Return the (X, Y) coordinate for the center point of the cell that contains the specified text.  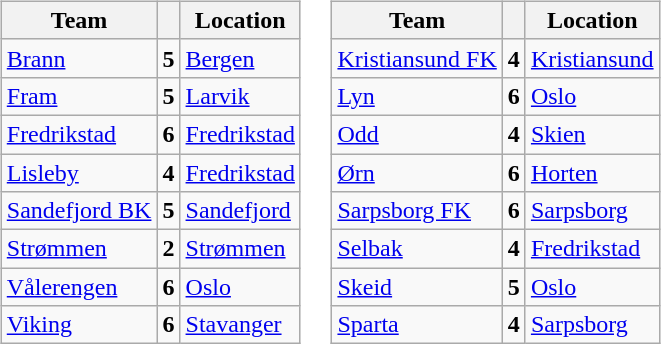
Lisleby (79, 173)
Horten (592, 173)
Kristiansund FK (417, 58)
Sandefjord BK (79, 211)
Lyn (417, 96)
Skeid (417, 287)
Selbak (417, 249)
Odd (417, 134)
Ørn (417, 173)
Vålerengen (79, 287)
Skien (592, 134)
Viking (79, 325)
Bergen (240, 58)
Larvik (240, 96)
Brann (79, 58)
2 (168, 249)
Fram (79, 96)
Kristiansund (592, 58)
Sarpsborg FK (417, 211)
Stavanger (240, 325)
Sparta (417, 325)
Sandefjord (240, 211)
